Find where the given text appears and provide that cell's center as (x, y) coordinate. 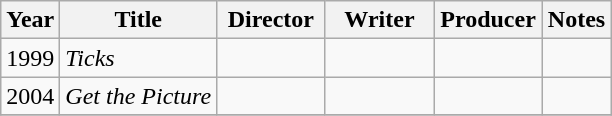
Ticks (138, 58)
1999 (30, 58)
Notes (576, 20)
Get the Picture (138, 96)
Director (272, 20)
Producer (488, 20)
2004 (30, 96)
Year (30, 20)
Writer (380, 20)
Title (138, 20)
